Capture the cell that displays the provided text and extract its (X, Y) central coordinate. 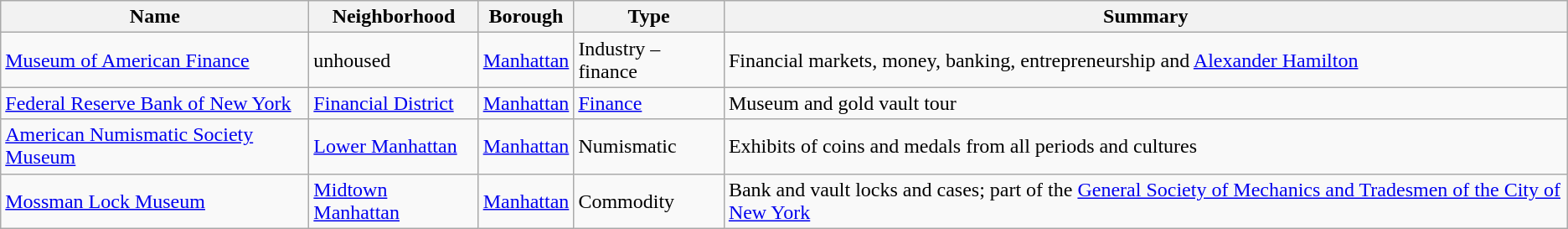
Borough (526, 17)
Financial District (394, 103)
Finance (649, 103)
Mossman Lock Museum (155, 201)
Numismatic (649, 146)
Financial markets, money, banking, entrepreneurship and Alexander Hamilton (1146, 60)
Midtown Manhattan (394, 201)
Museum of American Finance (155, 60)
Museum and gold vault tour (1146, 103)
Lower Manhattan (394, 146)
Neighborhood (394, 17)
Exhibits of coins and medals from all periods and cultures (1146, 146)
Type (649, 17)
Bank and vault locks and cases; part of the General Society of Mechanics and Tradesmen of the City of New York (1146, 201)
Name (155, 17)
Commodity (649, 201)
Summary (1146, 17)
Federal Reserve Bank of New York (155, 103)
American Numismatic Society Museum (155, 146)
Industry – finance (649, 60)
unhoused (394, 60)
